Output the (X, Y) coordinate of the center of the cell containing the given text.  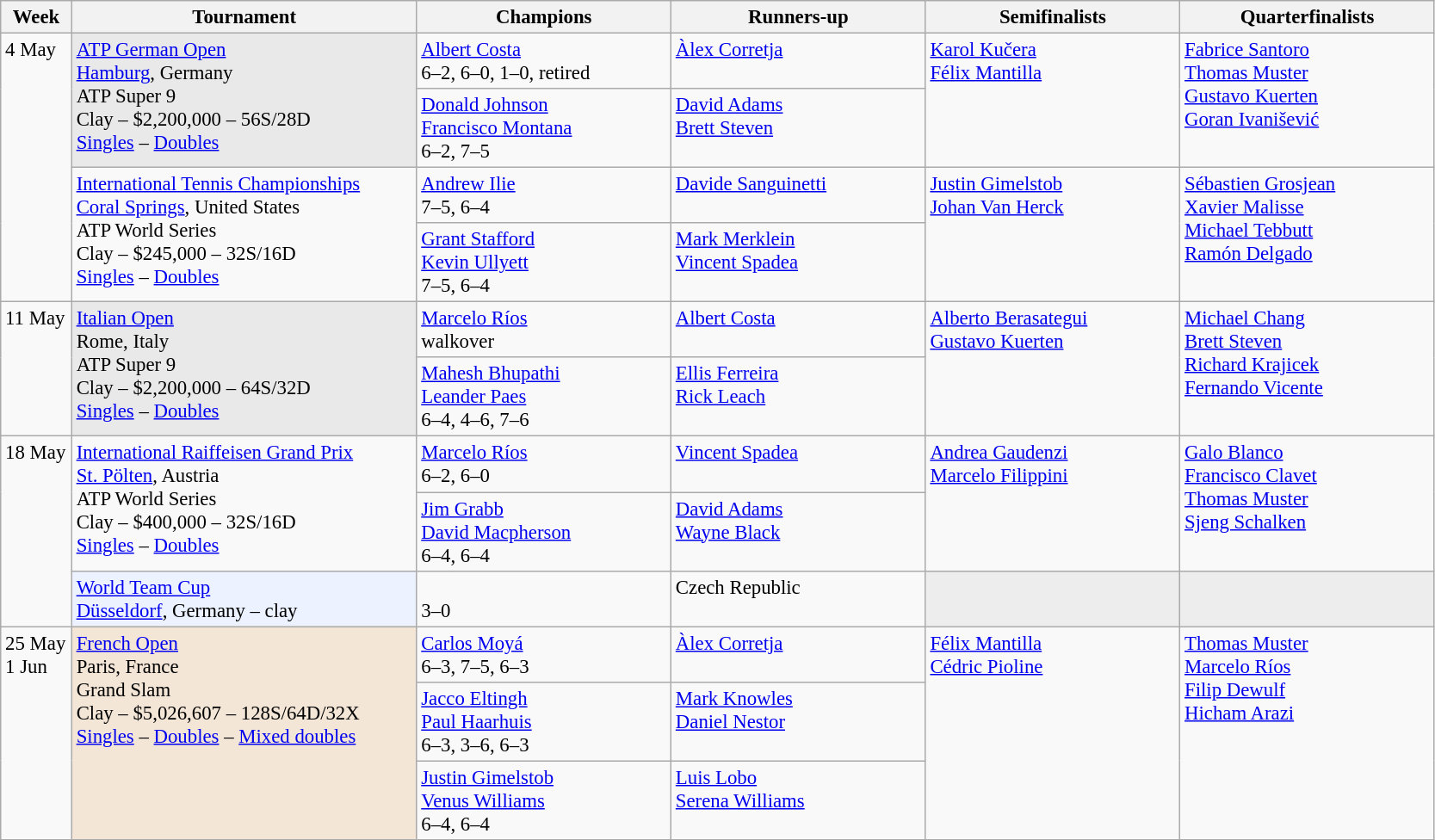
Ellis Ferreira Rick Leach (799, 398)
Jim Grabb David Macpherson6–4, 6–4 (544, 532)
Carlos Moyá6–3, 7–5, 6–3 (544, 654)
Andrew Ilie7–5, 6–4 (544, 196)
French Open Paris, FranceGrand SlamClay – $5,026,607 – 128S/64D/32XSingles – Doubles – Mixed doubles (244, 733)
Italian OpenRome, ItalyATP Super 9Clay – $2,200,000 – 64S/32DSingles – Doubles (244, 369)
Félix Mantilla Cédric Pioline (1053, 733)
International Raiffeisen Grand PrixSt. Pölten, AustriaATP World SeriesClay – $400,000 – 32S/16DSingles – Doubles (244, 503)
David Adams Brett Steven (799, 128)
Justin Gimelstob Johan Van Herck (1053, 235)
Marcelo Ríoswalkover (544, 330)
Davide Sanguinetti (799, 196)
Czech Republic (799, 599)
Thomas Muster Marcelo Ríos Filip Dewulf Hicham Arazi (1308, 733)
Andrea Gaudenzi Marcelo Filippini (1053, 503)
Jacco Eltingh Paul Haarhuis6–3, 3–6, 6–3 (544, 721)
Semifinalists (1053, 17)
Fabrice Santoro Thomas Muster Gustavo Kuerten Goran Ivanišević (1308, 101)
Week (36, 17)
Mark Knowles Daniel Nestor (799, 721)
Alberto Berasategui Gustavo Kuerten (1053, 369)
Albert Costa6–2, 6–0, 1–0, retired (544, 62)
David Adams Wayne Black (799, 532)
Quarterfinalists (1308, 17)
Marcelo Ríos6–2, 6–0 (544, 465)
Champions (544, 17)
Donald Johnson Francisco Montana 6–2, 7–5 (544, 128)
Karol Kučera Félix Mantilla (1053, 101)
Grant Stafford Kevin Ullyett7–5, 6–4 (544, 262)
25 May1 Jun (36, 733)
Luis Lobo Serena Williams (799, 800)
Mahesh Bhupathi Leander Paes 6–4, 4–6, 7–6 (544, 398)
4 May (36, 168)
Runners-up (799, 17)
Michael Chang Brett Steven Richard Krajicek Fernando Vicente (1308, 369)
11 May (36, 369)
Tournament (244, 17)
World Team CupDüsseldorf, Germany – clay (244, 599)
Justin Gimelstob Venus Williams6–4, 6–4 (544, 800)
3–0 (544, 599)
Galo Blanco Francisco Clavet Thomas Muster Sjeng Schalken (1308, 503)
Mark Merklein Vincent Spadea (799, 262)
Vincent Spadea (799, 465)
Sébastien Grosjean Xavier Malisse Michael Tebbutt Ramón Delgado (1308, 235)
18 May (36, 532)
Albert Costa (799, 330)
International Tennis ChampionshipsCoral Springs, United StatesATP World SeriesClay – $245,000 – 32S/16DSingles – Doubles (244, 235)
ATP German OpenHamburg, GermanyATP Super 9Clay – $2,200,000 – 56S/28DSingles – Doubles (244, 101)
